Find where the given text appears and provide that cell's center as (x, y) coordinate. 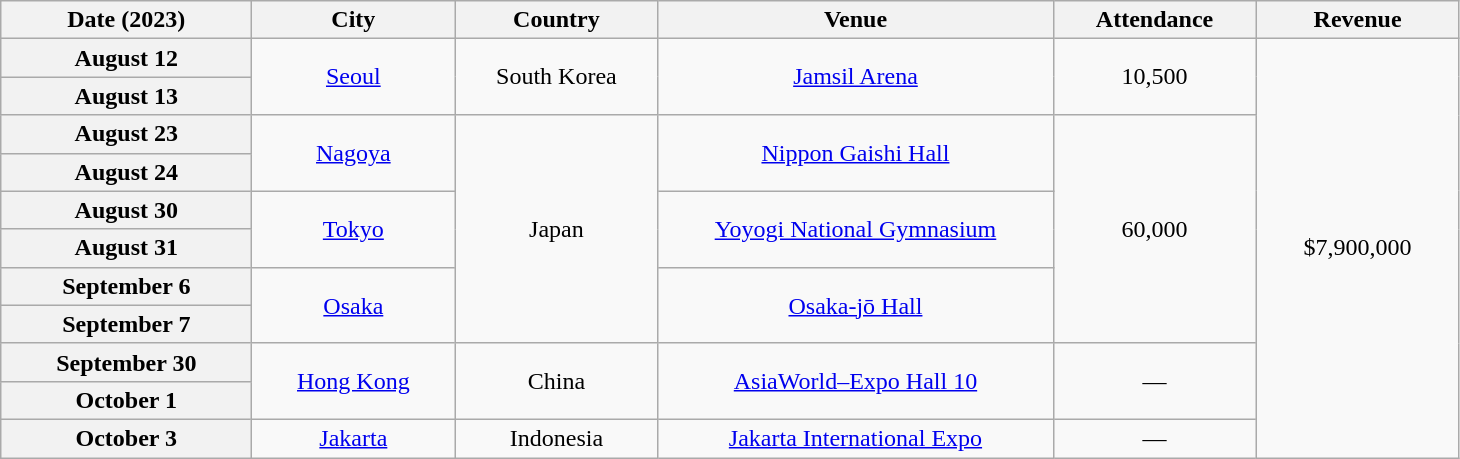
Attendance (1154, 20)
$7,900,000 (1358, 248)
Jakarta (354, 438)
Nagoya (354, 153)
August 12 (126, 58)
City (354, 20)
60,000 (1154, 229)
Jamsil Arena (856, 77)
Osaka (354, 305)
Tokyo (354, 229)
Jakarta International Expo (856, 438)
October 1 (126, 400)
September 6 (126, 286)
October 3 (126, 438)
Venue (856, 20)
August 13 (126, 96)
August 30 (126, 210)
Japan (556, 229)
Hong Kong (354, 381)
September 7 (126, 324)
September 30 (126, 362)
China (556, 381)
Yoyogi National Gymnasium (856, 229)
August 24 (126, 172)
Osaka-jō Hall (856, 305)
AsiaWorld–Expo Hall 10 (856, 381)
Country (556, 20)
Indonesia (556, 438)
August 23 (126, 134)
South Korea (556, 77)
Revenue (1358, 20)
August 31 (126, 248)
10,500 (1154, 77)
Date (2023) (126, 20)
Seoul (354, 77)
Nippon Gaishi Hall (856, 153)
